Provide the (X, Y) coordinate of the cell's center where the given text is located.  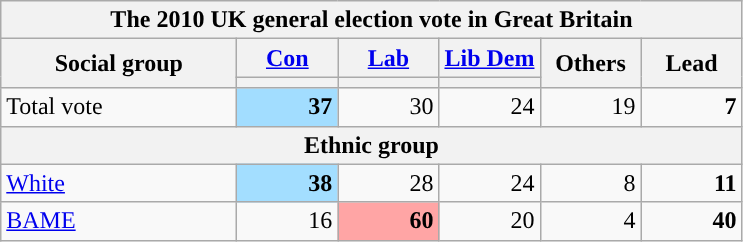
30 (388, 107)
38 (288, 183)
Lab (388, 58)
8 (590, 183)
40 (692, 221)
Social group (119, 64)
Total vote (119, 107)
60 (388, 221)
16 (288, 221)
The 2010 UK general election vote in Great Britain (372, 20)
White (119, 183)
Lib Dem (490, 58)
19 (590, 107)
Ethnic group (372, 145)
Others (590, 64)
20 (490, 221)
37 (288, 107)
BAME (119, 221)
4 (590, 221)
7 (692, 107)
Lead (692, 64)
11 (692, 183)
Con (288, 58)
28 (388, 183)
